Pinpoint the cell where the given text exists, returning its (x, y) midpoint coordinate. 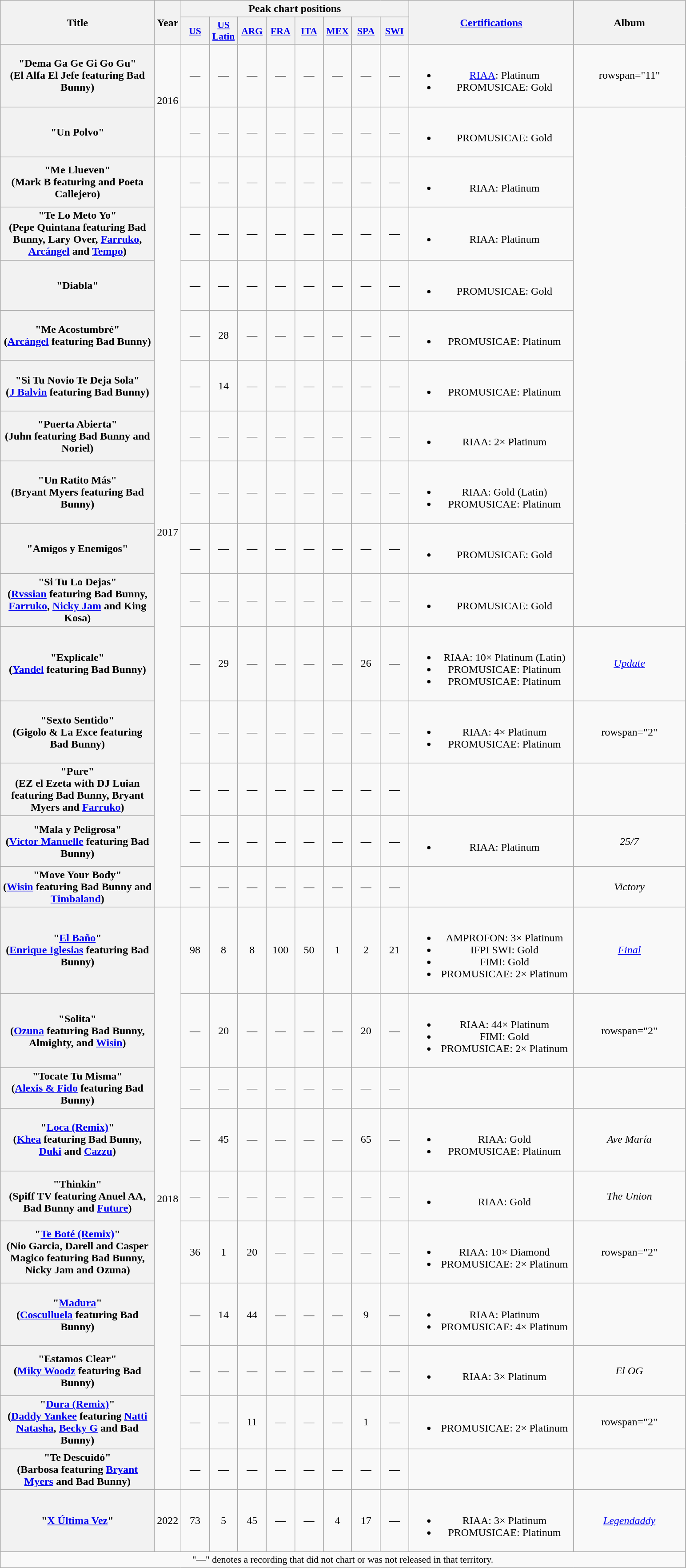
"Loca (Remix)"(Khea featuring Bad Bunny, Duki and Cazzu) (77, 1140)
Final (629, 950)
44 (252, 1314)
21 (395, 950)
65 (366, 1140)
"—" denotes a recording that did not chart or was not released in that territory. (343, 1560)
"Tocate Tu Misma"(Alexis & Fido featuring Bad Bunny) (77, 1088)
25/7 (629, 841)
Ave María (629, 1140)
RIAA: 10× Platinum (Latin)PROMUSICAE: PlatinumPROMUSICAE: Platinum (491, 664)
"Thinkin"(Spiff TV featuring Anuel AA, Bad Bunny and Future) (77, 1196)
29 (223, 664)
"Puerta Abierta"(Juhn featuring Bad Bunny and Noriel) (77, 436)
"Un Ratito Más"(Bryant Myers featuring Bad Bunny) (77, 492)
"Dema Ga Ge Gi Go Gu"(El Alfa El Jefe featuring Bad Bunny) (77, 76)
FRA (280, 31)
36 (195, 1252)
RIAA: Gold (491, 1196)
Legendaddy (629, 1521)
RIAA: Platinum PROMUSICAE: 4× Platinum (491, 1314)
Certifications (491, 22)
28 (223, 335)
"Madura"(Cosculluela featuring Bad Bunny) (77, 1314)
100 (280, 950)
The Union (629, 1196)
Title (77, 22)
"Solita"(Ozuna featuring Bad Bunny, Almighty, and Wisin) (77, 1030)
USLatin (223, 31)
"Pure"(EZ el Ezeta with DJ Luian featuring Bad Bunny, Bryant Myers and Farruko) (77, 789)
RIAA: Gold (Latin)PROMUSICAE: Platinum (491, 492)
17 (366, 1521)
98 (195, 950)
"Te Boté (Remix)"(Nio Garcia, Darell and Casper Magico featuring Bad Bunny, Nicky Jam and Ozuna) (77, 1252)
"Si Tu Lo Dejas"(Rvssian featuring Bad Bunny, Farruko, Nicky Jam and King Kosa) (77, 600)
"Te Descuidó"(Barbosa featuring Bryant Myers and Bad Bunny) (77, 1469)
"Diabla" (77, 285)
"Amigos y Enemigos" (77, 548)
"El Baño"(Enrique Iglesias featuring Bad Bunny) (77, 950)
26 (366, 664)
"X Última Vez" (77, 1521)
Year (168, 22)
"Te Lo Meto Yo"(Pepe Quintana featuring Bad Bunny, Lary Over, Farruko, Arcángel and Tempo) (77, 234)
"Si Tu Novio Te Deja Sola"(J Balvin featuring Bad Bunny) (77, 386)
MEX (338, 31)
Victory (629, 887)
"Me Acostumbré"(Arcángel featuring Bad Bunny) (77, 335)
SPA (366, 31)
SWI (395, 31)
RIAA: Gold PROMUSICAE: Platinum (491, 1140)
Album (629, 22)
2018 (168, 1198)
4 (338, 1521)
73 (195, 1521)
rowspan="11" (629, 76)
2 (366, 950)
"Sexto Sentido"(Gigolo & La Exce featuring Bad Bunny) (77, 732)
RIAA: 4× Platinum PROMUSICAE: Platinum (491, 732)
"Me Llueven"(Mark B featuring and Poeta Callejero) (77, 182)
"Dura (Remix)"(Daddy Yankee featuring Natti Natasha, Becky G and Bad Bunny) (77, 1422)
RIAA: 2× Platinum (491, 436)
AMPROFON: 3× PlatinumIFPI SWI: GoldFIMI: GoldPROMUSICAE: 2× Platinum (491, 950)
RIAA: 44× Platinum FIMI: GoldPROMUSICAE: 2× Platinum (491, 1030)
"Mala y Peligrosa"(Víctor Manuelle featuring Bad Bunny) (77, 841)
"Move Your Body"(Wisin featuring Bad Bunny and Timbaland) (77, 887)
RIAA: 3× Platinum (491, 1371)
5 (223, 1521)
2022 (168, 1521)
RIAA: 10× Diamond PROMUSICAE: 2× Platinum (491, 1252)
Peak chart positions (295, 9)
2017 (168, 532)
50 (309, 950)
11 (252, 1422)
"Estamos Clear"(Miky Woodz featuring Bad Bunny) (77, 1371)
"Explícale"(Yandel featuring Bad Bunny) (77, 664)
Update (629, 664)
ITA (309, 31)
2016 (168, 100)
RIAA: 3× Platinum PROMUSICAE: Platinum (491, 1521)
US (195, 31)
"Un Polvo" (77, 132)
RIAA: Platinum PROMUSICAE: Gold (491, 76)
PROMUSICAE: 2× Platinum (491, 1422)
9 (366, 1314)
ARG (252, 31)
El OG (629, 1371)
